Search for the cell housing the specified text and yield its [X, Y] center coordinate. 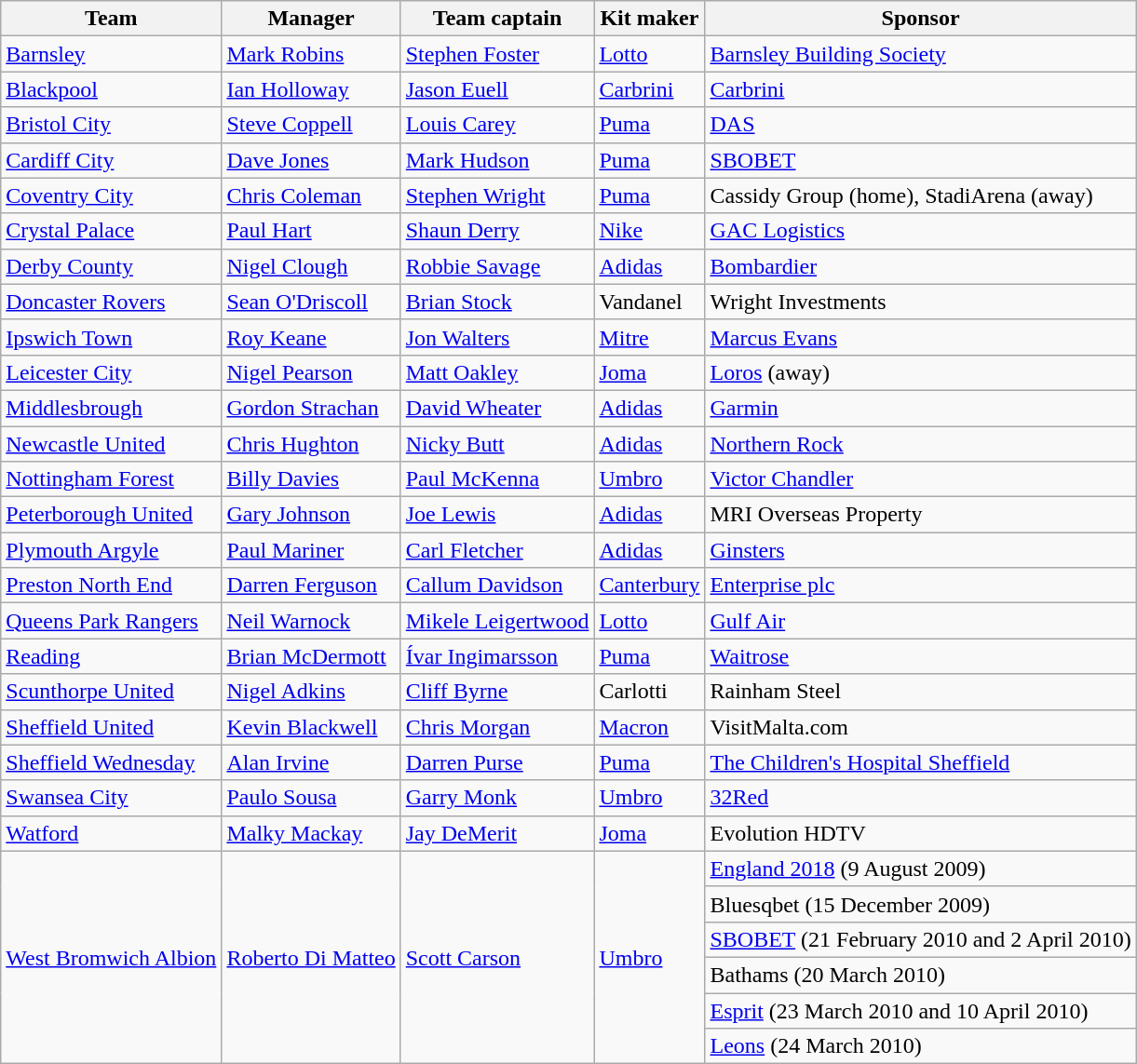
David Wheater [497, 408]
Chris Morgan [497, 727]
VisitMalta.com [920, 727]
Kit maker [650, 19]
Preston North End [112, 586]
Brian Stock [497, 302]
Nottingham Forest [112, 479]
Darren Ferguson [311, 586]
Paul Hart [311, 231]
Victor Chandler [920, 479]
Sheffield United [112, 727]
Blackpool [112, 89]
Sheffield Wednesday [112, 762]
Ívar Ingimarsson [497, 656]
Queens Park Rangers [112, 621]
Malky Mackay [311, 833]
Middlesbrough [112, 408]
Roy Keane [311, 337]
Sean O'Driscoll [311, 302]
Bathams (20 March 2010) [920, 975]
Team captain [497, 19]
Chris Coleman [311, 195]
Swansea City [112, 798]
Scunthorpe United [112, 692]
Watford [112, 833]
DAS [920, 125]
Garmin [920, 408]
Team [112, 19]
Derby County [112, 266]
Carl Fletcher [497, 550]
Enterprise plc [920, 586]
Paulo Sousa [311, 798]
Dave Jones [311, 160]
Bluesqbet (15 December 2009) [920, 904]
Ipswich Town [112, 337]
Nigel Adkins [311, 692]
The Children's Hospital Sheffield [920, 762]
Macron [650, 727]
Esprit (23 March 2010 and 10 April 2010) [920, 1010]
Sponsor [920, 19]
Crystal Palace [112, 231]
Jay DeMerit [497, 833]
Reading [112, 656]
Plymouth Argyle [112, 550]
Nigel Clough [311, 266]
Paul Mariner [311, 550]
Robbie Savage [497, 266]
SBOBET (21 February 2010 and 2 April 2010) [920, 939]
Cliff Byrne [497, 692]
Ginsters [920, 550]
Joe Lewis [497, 515]
Neil Warnock [311, 621]
Leons (24 March 2010) [920, 1046]
Mikele Leigertwood [497, 621]
Nike [650, 231]
Callum Davidson [497, 586]
SBOBET [920, 160]
Stephen Wright [497, 195]
Canterbury [650, 586]
Marcus Evans [920, 337]
Mitre [650, 337]
Bombardier [920, 266]
Brian McDermott [311, 656]
Waitrose [920, 656]
Roberto Di Matteo [311, 957]
Rainham Steel [920, 692]
Scott Carson [497, 957]
Doncaster Rovers [112, 302]
Loros (away) [920, 372]
Alan Irvine [311, 762]
Gordon Strachan [311, 408]
Gulf Air [920, 621]
England 2018 (9 August 2009) [920, 869]
Kevin Blackwell [311, 727]
Bristol City [112, 125]
Manager [311, 19]
Darren Purse [497, 762]
Ian Holloway [311, 89]
Peterborough United [112, 515]
Nicky Butt [497, 444]
32Red [920, 798]
Coventry City [112, 195]
Nigel Pearson [311, 372]
Carlotti [650, 692]
Chris Hughton [311, 444]
Barnsley [112, 54]
Matt Oakley [497, 372]
Cassidy Group (home), StadiArena (away) [920, 195]
Mark Hudson [497, 160]
GAC Logistics [920, 231]
MRI Overseas Property [920, 515]
Billy Davies [311, 479]
West Bromwich Albion [112, 957]
Wright Investments [920, 302]
Jon Walters [497, 337]
Louis Carey [497, 125]
Cardiff City [112, 160]
Gary Johnson [311, 515]
Vandanel [650, 302]
Evolution HDTV [920, 833]
Leicester City [112, 372]
Garry Monk [497, 798]
Paul McKenna [497, 479]
Mark Robins [311, 54]
Shaun Derry [497, 231]
Barnsley Building Society [920, 54]
Northern Rock [920, 444]
Steve Coppell [311, 125]
Jason Euell [497, 89]
Stephen Foster [497, 54]
Newcastle United [112, 444]
